Detect which cell encompasses the target text, then output its (X, Y) center coordinate. 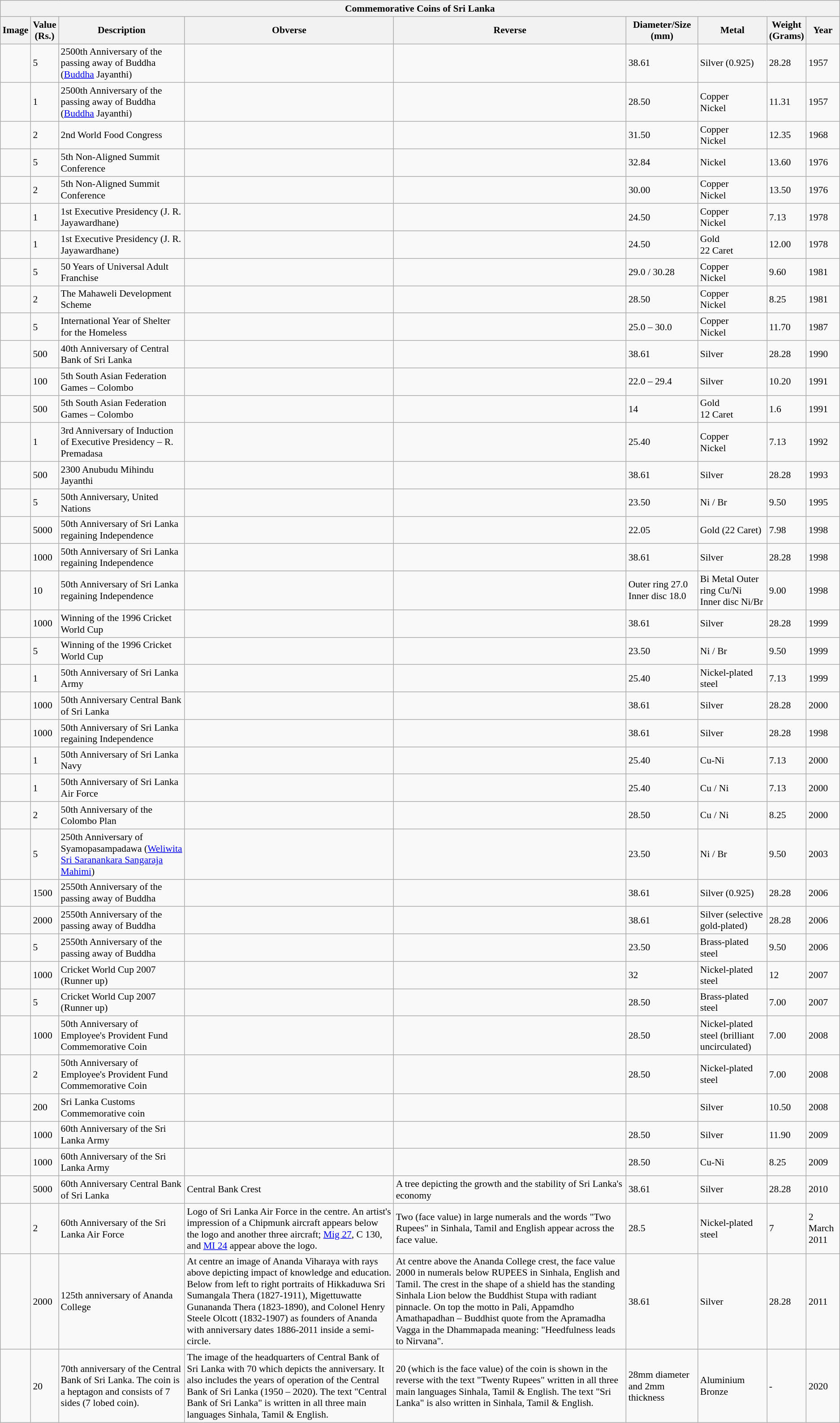
Reverse (510, 30)
1992 (823, 443)
1993 (823, 475)
1995 (823, 503)
2010 (823, 1190)
Central Bank Crest (289, 1190)
12.00 (787, 245)
28mm diameter and 2mm thickness (662, 1386)
10.20 (787, 382)
1.6 (787, 409)
11.90 (787, 1134)
The Mahaweli Development Scheme (122, 299)
9.60 (787, 272)
2003 (823, 854)
13.50 (787, 190)
50 Years of Universal Adult Franchise (122, 272)
28.5 (662, 1229)
22.05 (662, 530)
250th Anniversary of Syamopasampadawa (Weliwita Sri Saranankara Sangaraja Mahimi) (122, 854)
Two (face value) in large numerals and the words "Two Rupees" in Sinhala, Tamil and English appear across the face value. (510, 1229)
2020 (823, 1386)
10 (44, 591)
Sri Lanka Customs Commemorative coin (122, 1108)
1987 (823, 327)
Nickel (732, 162)
50th Anniversary Central Bank of Sri Lanka (122, 706)
10.50 (787, 1108)
29.0 / 30.28 (662, 272)
25.0 – 30.0 (662, 327)
70th anniversary of the Central Bank of Sri Lanka. The coin is a heptagon and consists of 7 sides (7 lobed coin). (122, 1386)
Gold22 Caret (732, 245)
Aluminium Bronze (732, 1386)
50th Anniversary of Sri Lanka Navy (122, 761)
1990 (823, 354)
2 March 2011 (823, 1229)
31.50 (662, 135)
22.0 – 29.4 (662, 382)
2011 (823, 1302)
13.60 (787, 162)
1500 (44, 893)
Gold12 Caret (732, 409)
Description (122, 30)
3rd Anniversary of Induction of Executive Presidency – R. Premadasa (122, 443)
9.00 (787, 591)
12 (787, 975)
11.31 (787, 102)
20 (44, 1386)
2300 Anubudu Mihindu Jayanthi (122, 475)
60th Anniversary of the Sri Lanka Air Force (122, 1229)
Obverse (289, 30)
40th Anniversary of Central Bank of Sri Lanka (122, 354)
Gold (22 Caret) (732, 530)
50th Anniversary, United Nations (122, 503)
Commemorative Coins of Sri Lanka (420, 9)
100 (44, 382)
1968 (823, 135)
7 (787, 1229)
Image (16, 30)
Bi Metal Outer ring Cu/Ni Inner disc Ni/Br (732, 591)
50th Anniversary of the Colombo Plan (122, 815)
200 (44, 1108)
Metal (732, 30)
Outer ring 27.0 Inner disc 18.0 (662, 591)
32 (662, 975)
International Year of Shelter for the Homeless (122, 327)
Nickel-plated steel (brilliant uncirculated) (732, 1036)
30.00 (662, 190)
32.84 (662, 162)
11.70 (787, 327)
- (787, 1386)
14 (662, 409)
Weight(Grams) (787, 30)
Value(Rs.) (44, 30)
60th Anniversary Central Bank of Sri Lanka (122, 1190)
50th Anniversary of Sri Lanka Army (122, 678)
A tree depicting the growth and the stability of Sri Lanka's economy (510, 1190)
7.98 (787, 530)
Silver (selective gold-plated) (732, 920)
50th Anniversary of Sri Lanka Air Force (122, 788)
Year (823, 30)
2nd World Food Congress (122, 135)
Diameter/Size (mm) (662, 30)
125th anniversary of Ananda College (122, 1302)
12.35 (787, 135)
